Capture the cell that displays the provided text and extract its (x, y) central coordinate. 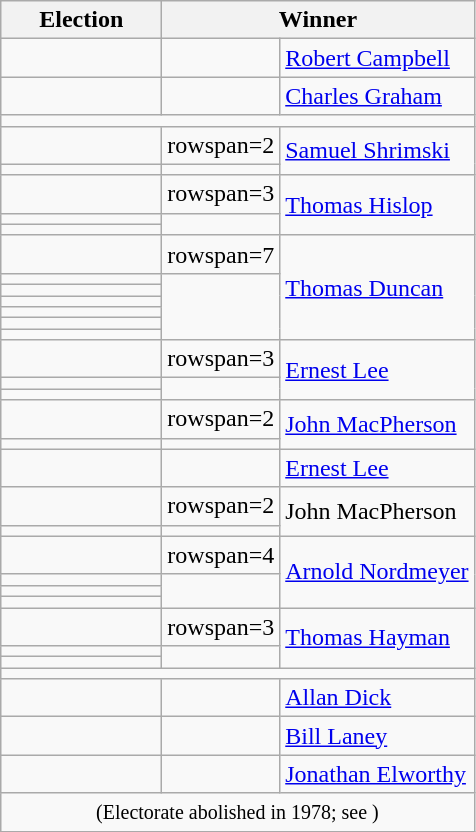
Robert Campbell (377, 58)
Election (82, 20)
Thomas Duncan (377, 287)
(Electorate abolished in 1978; see ) (238, 812)
Allan Dick (377, 698)
Samuel Shrimski (377, 150)
Charles Graham (377, 96)
Jonathan Elworthy (377, 774)
Arnold Nordmeyer (377, 572)
Thomas Hislop (377, 205)
Winner (318, 20)
Bill Laney (377, 736)
Thomas Hayman (377, 638)
rowspan=4 (221, 555)
rowspan=7 (221, 254)
